Search for the cell housing the specified text and yield its [X, Y] center coordinate. 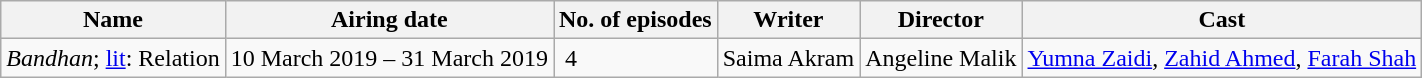
Saima Akram [788, 58]
Name [113, 20]
10 March 2019 – 31 March 2019 [389, 58]
Director [941, 20]
4 [636, 58]
Airing date [389, 20]
Writer [788, 20]
No. of episodes [636, 20]
Cast [1222, 20]
Bandhan; lit: Relation [113, 58]
Angeline Malik [941, 58]
Yumna Zaidi, Zahid Ahmed, Farah Shah [1222, 58]
